Scan for the cell matching the given text and deliver its (X, Y) coordinate at center. 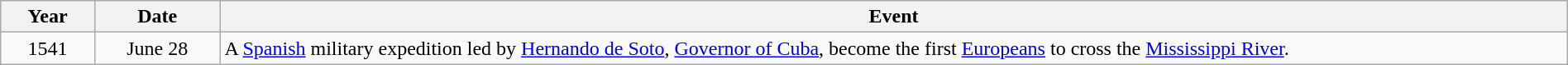
Year (48, 17)
Event (893, 17)
1541 (48, 48)
June 28 (157, 48)
Date (157, 17)
A Spanish military expedition led by Hernando de Soto, Governor of Cuba, become the first Europeans to cross the Mississippi River. (893, 48)
